Scan for the cell matching the given text and deliver its [x, y] coordinate at center. 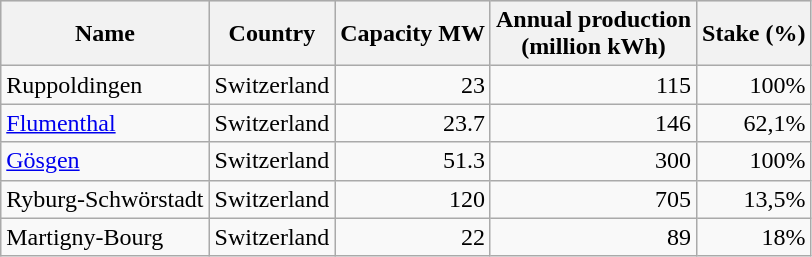
705 [593, 199]
Annual production(million kWh) [593, 34]
Gösgen [105, 161]
146 [593, 123]
Flumenthal [105, 123]
62,1% [754, 123]
51.3 [413, 161]
89 [593, 237]
300 [593, 161]
22 [413, 237]
23.7 [413, 123]
Name [105, 34]
18% [754, 237]
Country [272, 34]
Capacity MW [413, 34]
Martigny-Bourg [105, 237]
Ryburg-Schwörstadt [105, 199]
13,5% [754, 199]
Ruppoldingen [105, 85]
23 [413, 85]
115 [593, 85]
Stake (%) [754, 34]
120 [413, 199]
